For the text-containing cell, return its midpoint in [X, Y] coordinate format. 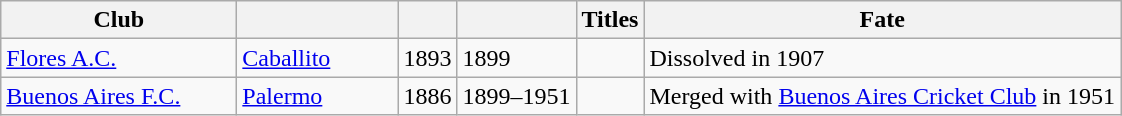
Buenos Aires F.C. [119, 96]
Dissolved in 1907 [882, 58]
1899–1951 [516, 96]
1899 [516, 58]
Club [119, 20]
Merged with Buenos Aires Cricket Club in 1951 [882, 96]
Titles [610, 20]
Caballito [318, 58]
1886 [428, 96]
Palermo [318, 96]
Fate [882, 20]
1893 [428, 58]
Flores A.C. [119, 58]
